Pinpoint the cell where the given text exists, returning its [x, y] midpoint coordinate. 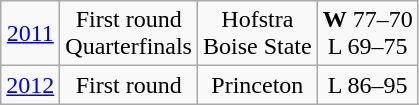
2012 [30, 85]
First round [129, 85]
2011 [30, 34]
Princeton [257, 85]
L 86–95 [368, 85]
HofstraBoise State [257, 34]
W 77–70L 69–75 [368, 34]
First roundQuarterfinals [129, 34]
